Find where the given text appears and provide that cell's center as (x, y) coordinate. 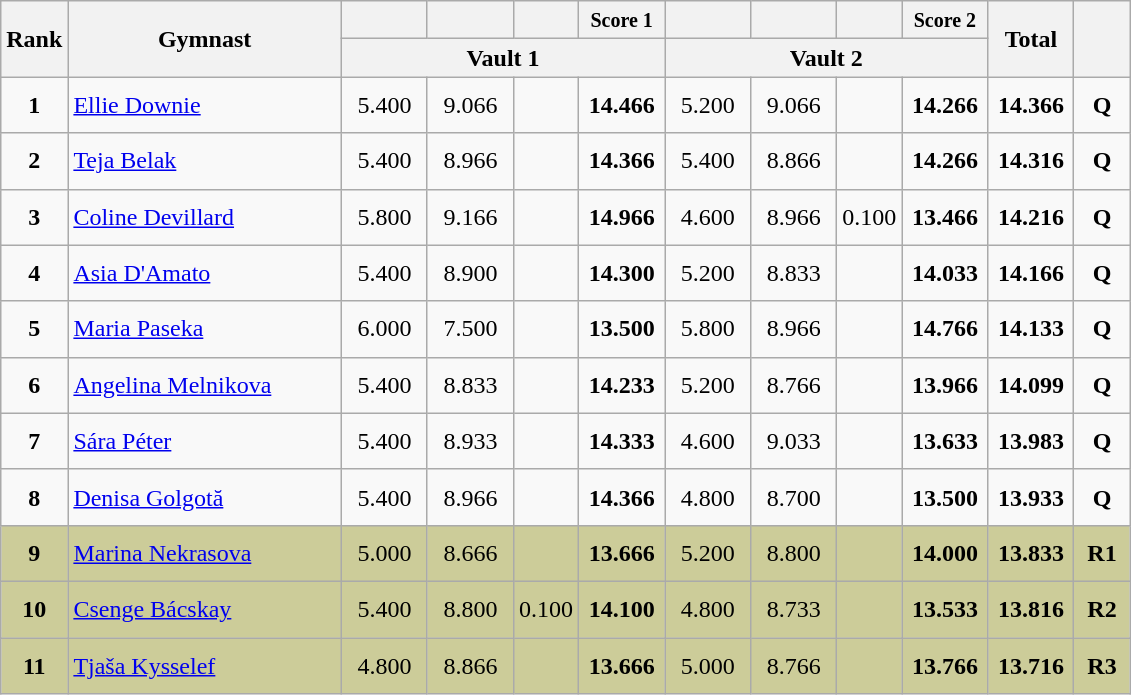
1 (34, 105)
Score 2 (945, 20)
4 (34, 273)
13.833 (1031, 553)
Marina Nekrasova (205, 553)
5 (34, 329)
R1 (1102, 553)
Score 1 (622, 20)
14.466 (622, 105)
Gymnast (205, 39)
8 (34, 497)
13.966 (945, 385)
8.700 (794, 497)
13.816 (1031, 609)
Vault 1 (502, 58)
Tjaša Kysselef (205, 666)
10 (34, 609)
8.900 (470, 273)
14.316 (1031, 161)
9.166 (470, 217)
14.000 (945, 553)
14.166 (1031, 273)
11 (34, 666)
Asia D'Amato (205, 273)
9 (34, 553)
14.966 (622, 217)
Denisa Golgotă (205, 497)
Total (1031, 39)
14.100 (622, 609)
13.633 (945, 441)
13.533 (945, 609)
Teja Belak (205, 161)
Sára Péter (205, 441)
7.500 (470, 329)
14.099 (1031, 385)
14.300 (622, 273)
R3 (1102, 666)
Maria Paseka (205, 329)
Coline Devillard (205, 217)
3 (34, 217)
Csenge Bácskay (205, 609)
8.933 (470, 441)
9.033 (794, 441)
14.033 (945, 273)
Angelina Melnikova (205, 385)
14.766 (945, 329)
Ellie Downie (205, 105)
2 (34, 161)
14.216 (1031, 217)
13.983 (1031, 441)
14.133 (1031, 329)
13.766 (945, 666)
Rank (34, 39)
6 (34, 385)
14.233 (622, 385)
13.933 (1031, 497)
13.716 (1031, 666)
Vault 2 (826, 58)
13.466 (945, 217)
6.000 (384, 329)
14.333 (622, 441)
8.666 (470, 553)
8.733 (794, 609)
R2 (1102, 609)
7 (34, 441)
